Capture the cell that displays the provided text and extract its (x, y) central coordinate. 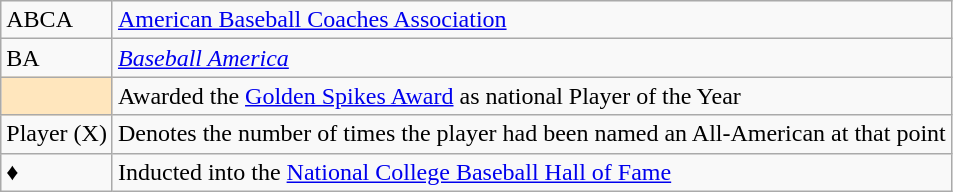
American Baseball Coaches Association (532, 20)
Player (X) (57, 134)
Denotes the number of times the player had been named an All-American at that point (532, 134)
♦ (57, 172)
Baseball America (532, 58)
Awarded the Golden Spikes Award as national Player of the Year (532, 96)
Inducted into the National College Baseball Hall of Fame (532, 172)
ABCA (57, 20)
BA (57, 58)
